Identify which cell holds the provided text, then report its [X, Y] central coordinate. 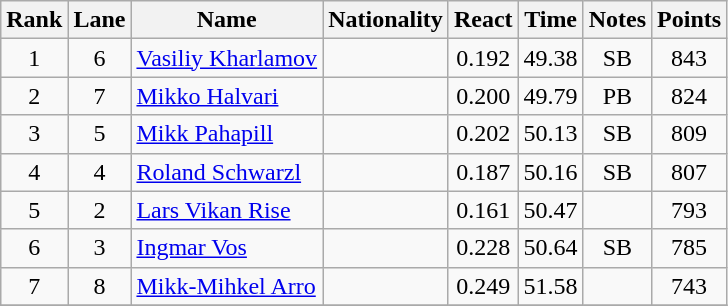
PB [617, 96]
Lane [100, 20]
8 [100, 286]
843 [690, 58]
0.249 [483, 286]
0.202 [483, 134]
0.228 [483, 248]
Points [690, 20]
Time [550, 20]
49.38 [550, 58]
0.200 [483, 96]
809 [690, 134]
React [483, 20]
1 [34, 58]
50.64 [550, 248]
50.16 [550, 172]
Nationality [386, 20]
Mikk-Mihkel Arro [227, 286]
Mikko Halvari [227, 96]
Lars Vikan Rise [227, 210]
49.79 [550, 96]
785 [690, 248]
Mikk Pahapill [227, 134]
Vasiliy Kharlamov [227, 58]
0.161 [483, 210]
0.192 [483, 58]
0.187 [483, 172]
51.58 [550, 286]
50.47 [550, 210]
50.13 [550, 134]
743 [690, 286]
807 [690, 172]
Notes [617, 20]
793 [690, 210]
Rank [34, 20]
Roland Schwarzl [227, 172]
Name [227, 20]
824 [690, 96]
Ingmar Vos [227, 248]
